Find where the given text appears and provide that cell's center as [X, Y] coordinate. 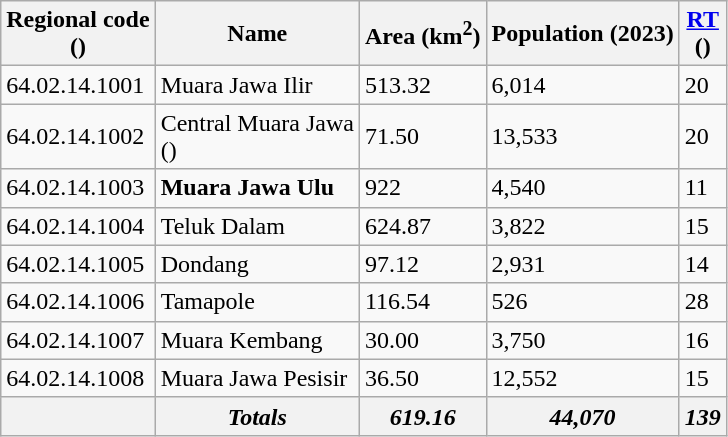
28 [702, 302]
Teluk Dalam [257, 226]
Regional code() [78, 34]
Dondang [257, 264]
Muara Kembang [257, 340]
Population (2023) [582, 34]
Central Muara Jawa() [257, 136]
64.02.14.1001 [78, 85]
116.54 [422, 302]
Muara Jawa Ulu [257, 188]
36.50 [422, 378]
12,552 [582, 378]
4,540 [582, 188]
619.16 [422, 416]
97.12 [422, 264]
526 [582, 302]
Muara Jawa Ilir [257, 85]
513.32 [422, 85]
16 [702, 340]
64.02.14.1008 [78, 378]
64.02.14.1004 [78, 226]
64.02.14.1003 [78, 188]
30.00 [422, 340]
Muara Jawa Pesisir [257, 378]
Name [257, 34]
624.87 [422, 226]
64.02.14.1006 [78, 302]
71.50 [422, 136]
44,070 [582, 416]
11 [702, 188]
13,533 [582, 136]
64.02.14.1002 [78, 136]
139 [702, 416]
RT() [702, 34]
64.02.14.1007 [78, 340]
Totals [257, 416]
64.02.14.1005 [78, 264]
6,014 [582, 85]
3,822 [582, 226]
Tamapole [257, 302]
14 [702, 264]
3,750 [582, 340]
922 [422, 188]
2,931 [582, 264]
Area (km2) [422, 34]
